Determine the [X, Y] coordinate at the center of the cell enclosing the given text.  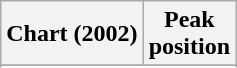
Peakposition [189, 34]
Chart (2002) [72, 34]
